For the text-containing cell, return its midpoint in [X, Y] coordinate format. 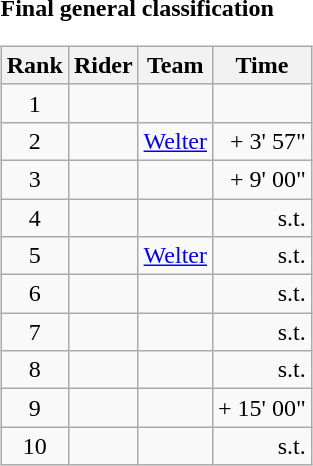
+ 15' 00" [262, 408]
7 [34, 332]
6 [34, 294]
9 [34, 408]
Rank [34, 65]
10 [34, 446]
8 [34, 370]
Team [175, 65]
3 [34, 179]
+ 9' 00" [262, 179]
2 [34, 141]
4 [34, 217]
5 [34, 256]
1 [34, 103]
Rider [103, 65]
+ 3' 57" [262, 141]
Time [262, 65]
